Output the [x, y] coordinate of the center of the cell containing the given text.  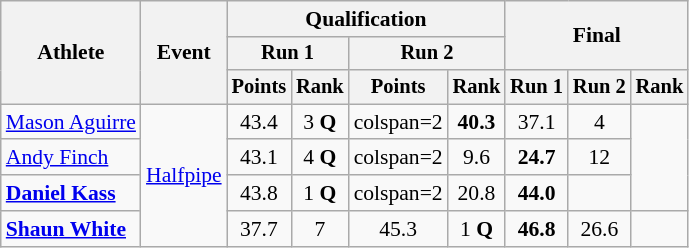
20.8 [477, 193]
43.1 [259, 158]
Shaun White [71, 229]
44.0 [536, 193]
4 Q [320, 158]
45.3 [398, 229]
Event [184, 52]
Daniel Kass [71, 193]
Athlete [71, 52]
24.7 [536, 158]
26.6 [600, 229]
46.8 [536, 229]
9.6 [477, 158]
Andy Finch [71, 158]
43.8 [259, 193]
37.1 [536, 122]
40.3 [477, 122]
Final [596, 36]
Qualification [366, 19]
Halfpipe [184, 175]
12 [600, 158]
37.7 [259, 229]
7 [320, 229]
3 Q [320, 122]
4 [600, 122]
Mason Aguirre [71, 122]
43.4 [259, 122]
